For the text-containing cell, return its midpoint in [X, Y] coordinate format. 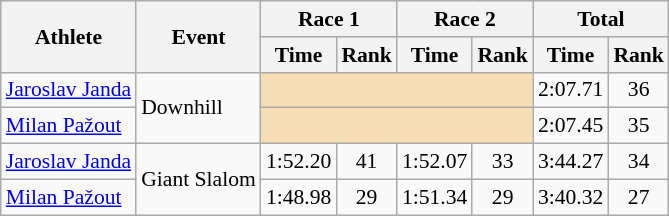
1:52.20 [298, 162]
Event [198, 36]
27 [638, 197]
Downhill [198, 108]
Race 2 [465, 19]
35 [638, 126]
Race 1 [329, 19]
1:51.34 [434, 197]
1:52.07 [434, 162]
Athlete [68, 36]
33 [502, 162]
2:07.45 [570, 126]
Giant Slalom [198, 180]
1:48.98 [298, 197]
41 [366, 162]
3:40.32 [570, 197]
3:44.27 [570, 162]
36 [638, 90]
34 [638, 162]
Total [601, 19]
2:07.71 [570, 90]
